Determine the [x, y] coordinate at the center of the cell enclosing the given text.  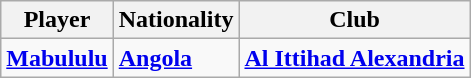
Player [57, 20]
Nationality [176, 20]
Mabululu [57, 58]
Al Ittihad Alexandria [354, 58]
Angola [176, 58]
Club [354, 20]
